Capture the cell that displays the provided text and extract its [X, Y] central coordinate. 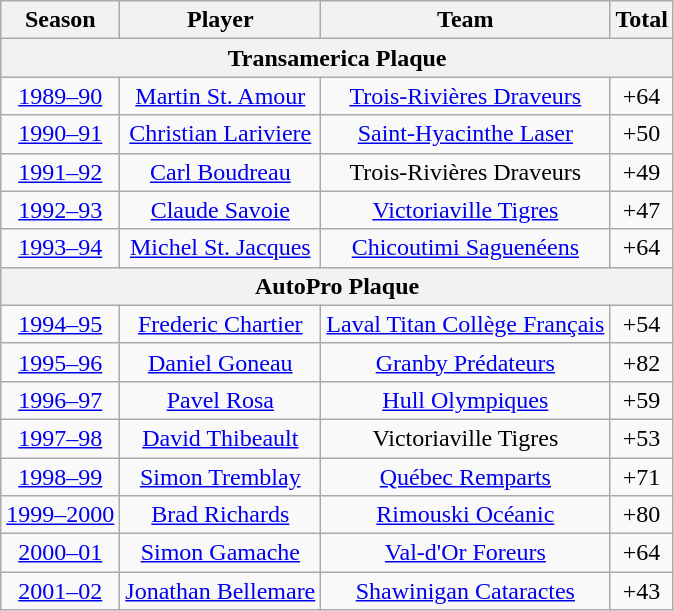
+53 [642, 438]
Jonathan Bellemare [220, 591]
Simon Tremblay [220, 477]
+50 [642, 134]
+49 [642, 172]
Frederic Chartier [220, 324]
Saint-Hyacinthe Laser [466, 134]
2001–02 [60, 591]
AutoPro Plaque [338, 286]
David Thibeault [220, 438]
Hull Olympiques [466, 400]
1993–94 [60, 248]
1996–97 [60, 400]
Pavel Rosa [220, 400]
1995–96 [60, 362]
+82 [642, 362]
Shawinigan Cataractes [466, 591]
+71 [642, 477]
Brad Richards [220, 515]
1989–90 [60, 96]
Laval Titan Collège Français [466, 324]
Season [60, 20]
Team [466, 20]
+43 [642, 591]
Player [220, 20]
1992–93 [60, 210]
Transamerica Plaque [338, 58]
Michel St. Jacques [220, 248]
1991–92 [60, 172]
Daniel Goneau [220, 362]
+80 [642, 515]
1998–99 [60, 477]
Total [642, 20]
Rimouski Océanic [466, 515]
1994–95 [60, 324]
Carl Boudreau [220, 172]
Val-d'Or Foreurs [466, 553]
+59 [642, 400]
1999–2000 [60, 515]
2000–01 [60, 553]
Simon Gamache [220, 553]
Chicoutimi Saguenéens [466, 248]
+54 [642, 324]
+47 [642, 210]
Québec Remparts [466, 477]
Christian Lariviere [220, 134]
Martin St. Amour [220, 96]
Claude Savoie [220, 210]
1990–91 [60, 134]
Granby Prédateurs [466, 362]
1997–98 [60, 438]
